Provide the [X, Y] coordinate of the cell's center where the given text is located.  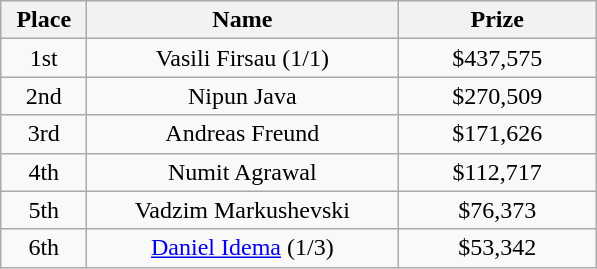
Place [44, 20]
Daniel Idema (1/3) [242, 248]
Name [242, 20]
6th [44, 248]
1st [44, 58]
Nipun Java [242, 96]
3rd [44, 134]
2nd [44, 96]
Numit Agrawal [242, 172]
Andreas Freund [242, 134]
4th [44, 172]
$270,509 [498, 96]
Vasili Firsau (1/1) [242, 58]
5th [44, 210]
$171,626 [498, 134]
Prize [498, 20]
Vadzim Markushevski [242, 210]
$53,342 [498, 248]
$76,373 [498, 210]
$437,575 [498, 58]
$112,717 [498, 172]
